Detect which cell encompasses the target text, then output its (X, Y) center coordinate. 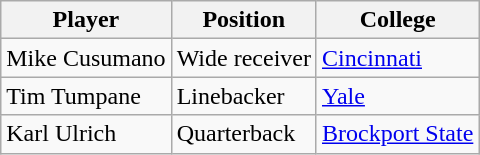
Position (244, 20)
Player (86, 20)
Cincinnati (397, 58)
Linebacker (244, 96)
Brockport State (397, 134)
Yale (397, 96)
Wide receiver (244, 58)
Tim Tumpane (86, 96)
Mike Cusumano (86, 58)
Karl Ulrich (86, 134)
College (397, 20)
Quarterback (244, 134)
